Capture the cell that displays the provided text and extract its [X, Y] central coordinate. 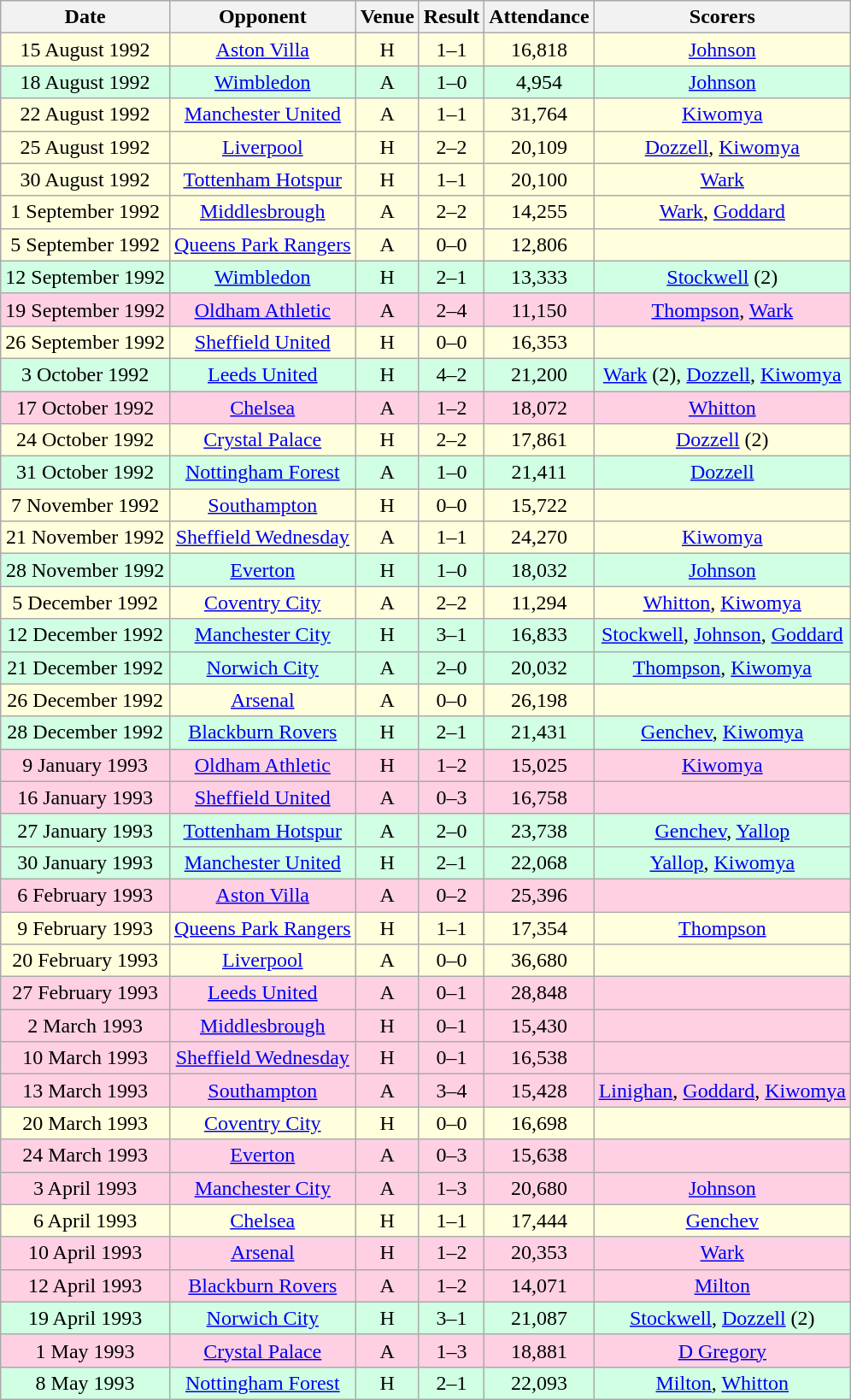
17,861 [539, 440]
D Gregory [722, 1350]
Attendance [539, 17]
15,430 [539, 1026]
Linighan, Goddard, Kiwomya [722, 1091]
14,071 [539, 1285]
21,200 [539, 374]
Thompson, Wark [722, 309]
18,881 [539, 1350]
Stockwell (2) [722, 277]
13,333 [539, 277]
24 March 1993 [85, 1156]
5 December 1992 [85, 603]
5 September 1992 [85, 244]
20,353 [539, 1253]
3 April 1993 [85, 1188]
Wark (2), Dozzell, Kiwomya [722, 374]
21,411 [539, 473]
36,680 [539, 961]
21 November 1992 [85, 538]
22 August 1992 [85, 115]
12 September 1992 [85, 277]
20 February 1993 [85, 961]
17,444 [539, 1221]
Milton, Whitton [722, 1383]
27 January 1993 [85, 830]
16 January 1993 [85, 797]
25,396 [539, 895]
21 December 1992 [85, 668]
Genchev [722, 1221]
16,353 [539, 342]
9 January 1993 [85, 765]
26 September 1992 [85, 342]
2–4 [451, 309]
14,255 [539, 212]
16,698 [539, 1123]
20,032 [539, 668]
21,087 [539, 1318]
16,758 [539, 797]
Genchev, Kiwomya [722, 732]
31 October 1992 [85, 473]
16,833 [539, 635]
2 March 1993 [85, 1026]
1 September 1992 [85, 212]
11,150 [539, 309]
Whitton [722, 408]
15,722 [539, 505]
Dozzell [722, 473]
4,954 [539, 82]
Stockwell, Dozzell (2) [722, 1318]
9 February 1993 [85, 927]
0–2 [451, 895]
15,428 [539, 1091]
Yallop, Kiwomya [722, 862]
Genchev, Yallop [722, 830]
27 February 1993 [85, 993]
Thompson [722, 927]
16,538 [539, 1058]
20,100 [539, 179]
15,638 [539, 1156]
Milton [722, 1285]
30 January 1993 [85, 862]
26 December 1992 [85, 700]
Wark, Goddard [722, 212]
13 March 1993 [85, 1091]
31,764 [539, 115]
21,431 [539, 732]
28 November 1992 [85, 570]
10 March 1993 [85, 1058]
18,032 [539, 570]
17 October 1992 [85, 408]
Scorers [722, 17]
Dozzell (2) [722, 440]
12 April 1993 [85, 1285]
Dozzell, Kiwomya [722, 147]
20,680 [539, 1188]
19 April 1993 [85, 1318]
Venue [387, 17]
Thompson, Kiwomya [722, 668]
28,848 [539, 993]
22,093 [539, 1383]
3–4 [451, 1091]
Stockwell, Johnson, Goddard [722, 635]
25 August 1992 [85, 147]
20,109 [539, 147]
16,818 [539, 50]
15 August 1992 [85, 50]
28 December 1992 [85, 732]
26,198 [539, 700]
10 April 1993 [85, 1253]
12,806 [539, 244]
20 March 1993 [85, 1123]
12 December 1992 [85, 635]
30 August 1992 [85, 179]
22,068 [539, 862]
Whitton, Kiwomya [722, 603]
1 May 1993 [85, 1350]
4–2 [451, 374]
Result [451, 17]
19 September 1992 [85, 309]
18 August 1992 [85, 82]
3 October 1992 [85, 374]
Opponent [262, 17]
24 October 1992 [85, 440]
8 May 1993 [85, 1383]
17,354 [539, 927]
6 April 1993 [85, 1221]
18,072 [539, 408]
24,270 [539, 538]
Date [85, 17]
11,294 [539, 603]
15,025 [539, 765]
7 November 1992 [85, 505]
23,738 [539, 830]
6 February 1993 [85, 895]
